Return (X, Y) of the center of cell containing provided text 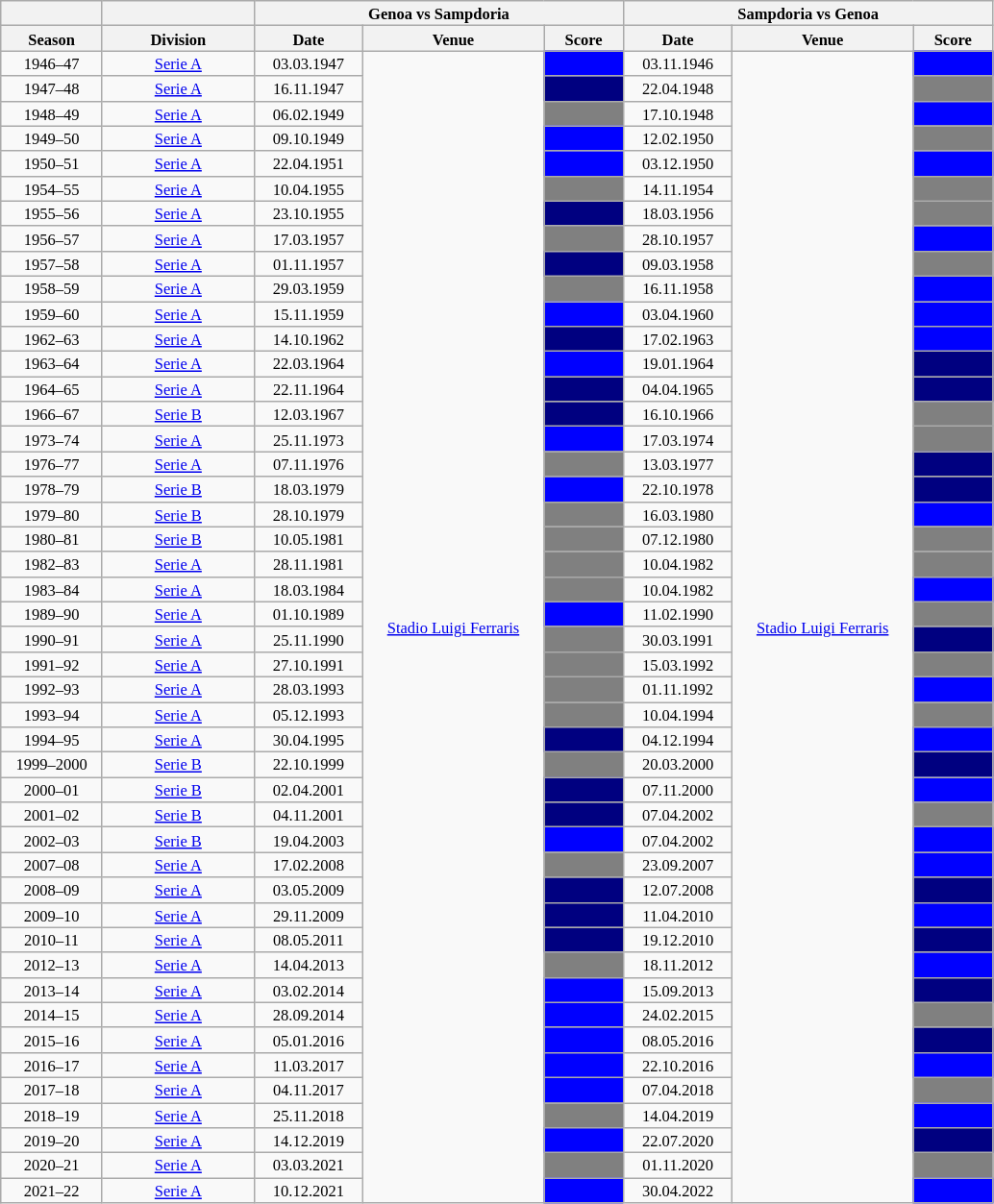
11.02.1990 (679, 614)
22.04.1948 (679, 88)
2012–13 (52, 965)
05.12.1993 (308, 714)
2021–22 (52, 1191)
1964–65 (52, 389)
18.03.1984 (308, 589)
2016–17 (52, 1065)
1954–55 (52, 188)
2002–03 (52, 840)
07.11.1976 (308, 464)
09.03.1958 (679, 263)
03.12.1950 (679, 163)
1948–49 (52, 113)
28.11.1981 (308, 564)
28.10.1979 (308, 514)
18.03.1956 (679, 213)
1978–79 (52, 489)
Genoa vs Sampdoria (438, 13)
12.02.1950 (679, 138)
15.09.2013 (679, 990)
18.11.2012 (679, 965)
1983–84 (52, 589)
11.03.2017 (308, 1065)
17.10.1948 (679, 113)
22.04.1951 (308, 163)
1963–64 (52, 364)
Season (52, 38)
1991–92 (52, 664)
29.11.2009 (308, 915)
1956–57 (52, 238)
24.02.2015 (679, 1015)
16.11.1947 (308, 88)
28.09.2014 (308, 1015)
04.12.1994 (679, 740)
28.03.1993 (308, 689)
13.03.1977 (679, 464)
12.07.2008 (679, 890)
1994–95 (52, 740)
15.11.1959 (308, 314)
1992–93 (52, 689)
2010–11 (52, 940)
22.07.2020 (679, 1141)
03.03.1947 (308, 63)
1950–51 (52, 163)
11.04.2010 (679, 915)
07.11.2000 (679, 790)
07.12.1980 (679, 539)
16.11.1958 (679, 288)
28.10.1957 (679, 238)
1966–67 (52, 414)
01.11.1992 (679, 689)
14.12.2019 (308, 1141)
09.10.1949 (308, 138)
Sampdoria vs Genoa (808, 13)
03.03.2021 (308, 1166)
2007–08 (52, 865)
25.11.1973 (308, 439)
01.11.2020 (679, 1166)
14.10.1962 (308, 339)
17.03.1957 (308, 238)
12.03.1967 (308, 414)
01.11.1957 (308, 263)
1980–81 (52, 539)
22.03.1964 (308, 364)
2000–01 (52, 790)
1989–90 (52, 614)
17.02.1963 (679, 339)
14.11.1954 (679, 188)
16.03.1980 (679, 514)
1946–47 (52, 63)
25.11.1990 (308, 639)
30.03.1991 (679, 639)
03.02.2014 (308, 990)
30.04.2022 (679, 1191)
1973–74 (52, 439)
29.03.1959 (308, 288)
05.01.2016 (308, 1040)
19.12.2010 (679, 940)
18.03.1979 (308, 489)
27.10.1991 (308, 664)
1979–80 (52, 514)
14.04.2019 (679, 1116)
20.03.2000 (679, 765)
1982–83 (52, 564)
23.09.2007 (679, 865)
1962–63 (52, 339)
16.10.1966 (679, 414)
2020–21 (52, 1166)
17.02.2008 (308, 865)
2017–18 (52, 1090)
08.05.2016 (679, 1040)
10.04.1994 (679, 714)
23.10.1955 (308, 213)
02.04.2001 (308, 790)
1955–56 (52, 213)
19.01.1964 (679, 364)
22.10.1978 (679, 489)
1959–60 (52, 314)
22.10.1999 (308, 765)
03.11.1946 (679, 63)
2015–16 (52, 1040)
1999–2000 (52, 765)
04.11.2001 (308, 815)
22.10.2016 (679, 1065)
04.04.1965 (679, 389)
25.11.2018 (308, 1116)
17.03.1974 (679, 439)
2001–02 (52, 815)
22.11.1964 (308, 389)
2014–15 (52, 1015)
15.03.1992 (679, 664)
03.04.1960 (679, 314)
08.05.2011 (308, 940)
04.11.2017 (308, 1090)
2013–14 (52, 990)
1958–59 (52, 288)
07.04.2018 (679, 1090)
1947–48 (52, 88)
10.04.1955 (308, 188)
2009–10 (52, 915)
2018–19 (52, 1116)
10.05.1981 (308, 539)
1976–77 (52, 464)
2008–09 (52, 890)
1957–58 (52, 263)
1990–91 (52, 639)
Division (178, 38)
01.10.1989 (308, 614)
1993–94 (52, 714)
14.04.2013 (308, 965)
1949–50 (52, 138)
10.12.2021 (308, 1191)
03.05.2009 (308, 890)
19.04.2003 (308, 840)
30.04.1995 (308, 740)
06.02.1949 (308, 113)
2019–20 (52, 1141)
